Provide the [x, y] coordinate of the cell's center where the given text is located.  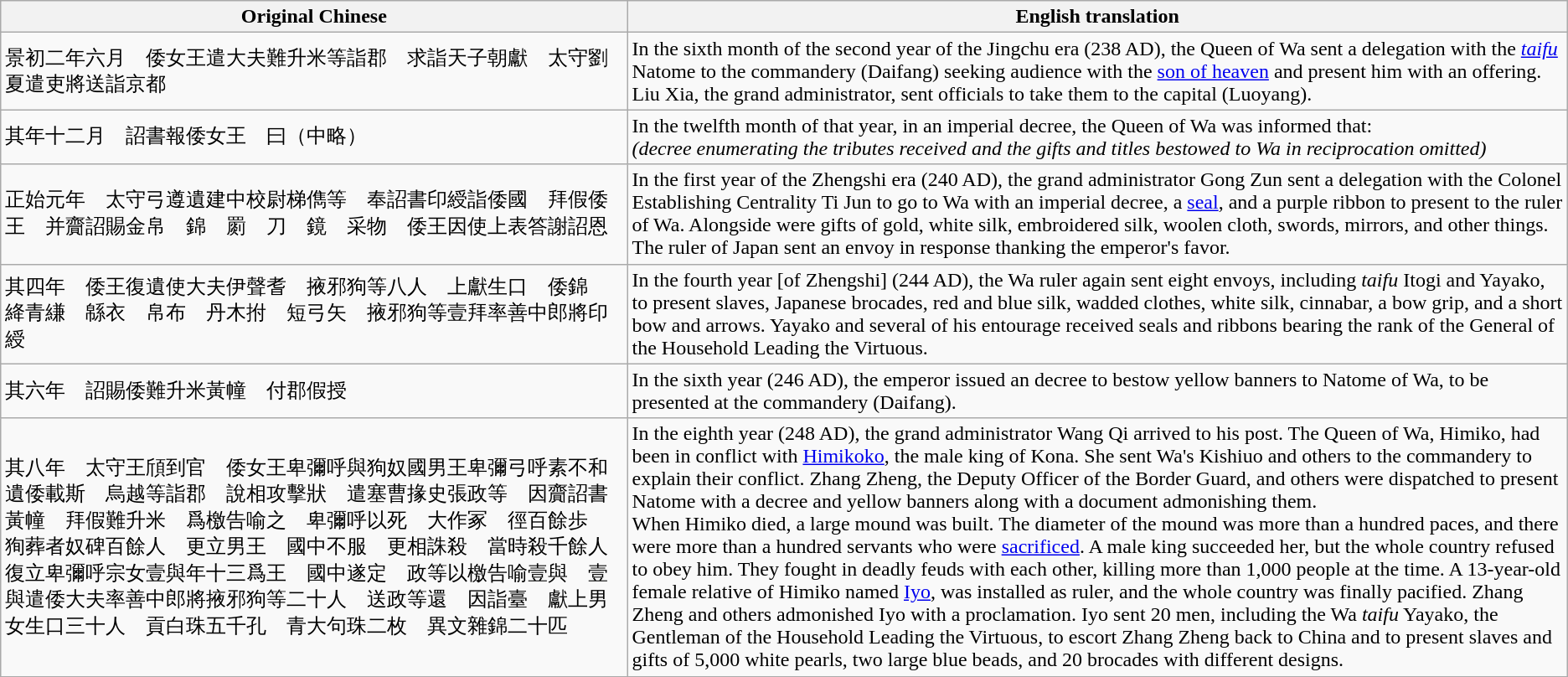
Original Chinese [314, 17]
景初二年六月 倭女王遣大夫難升米等詣郡 求詣天子朝獻 太守劉夏遣吏將送詣京都 [314, 71]
其四年 倭王復遺使大夫伊聲耆 掖邪狗等八人 上獻生口 倭錦 絳青縑 緜衣 帛布 丹木拊 短弓矢 掖邪狗等壹拜率善中郎將印綬 [314, 313]
其年十二月 詔書報倭女王 曰（中略） [314, 137]
In the sixth year (246 AD), the emperor issued an decree to bestow yellow banners to Natome of Wa, to be presented at the commandery (Daifang). [1097, 390]
其六年 詔賜倭難升米黃幢 付郡假授 [314, 390]
正始元年 太守弓遵遺建中校尉梯儁等 奉詔書印綬詣倭國 拜假倭王 并齎詔賜金帛 錦 罽 刀 鏡 采物 倭王因使上表答謝詔恩 [314, 214]
English translation [1097, 17]
